Detect which cell encompasses the target text, then output its [x, y] center coordinate. 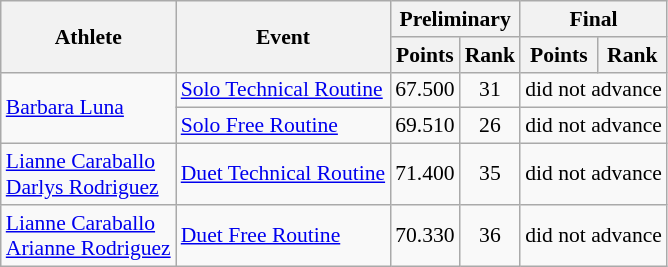
Solo Technical Routine [283, 90]
Final [594, 19]
Event [283, 36]
Duet Free Routine [283, 236]
Preliminary [455, 19]
67.500 [424, 90]
36 [490, 236]
Lianne CaraballoArianne Rodriguez [88, 236]
Lianne CaraballoDarlys Rodriguez [88, 174]
Barbara Luna [88, 108]
69.510 [424, 126]
35 [490, 174]
Athlete [88, 36]
70.330 [424, 236]
26 [490, 126]
Solo Free Routine [283, 126]
31 [490, 90]
71.400 [424, 174]
Duet Technical Routine [283, 174]
